Provide the [X, Y] coordinate of the cell's center where the given text is located.  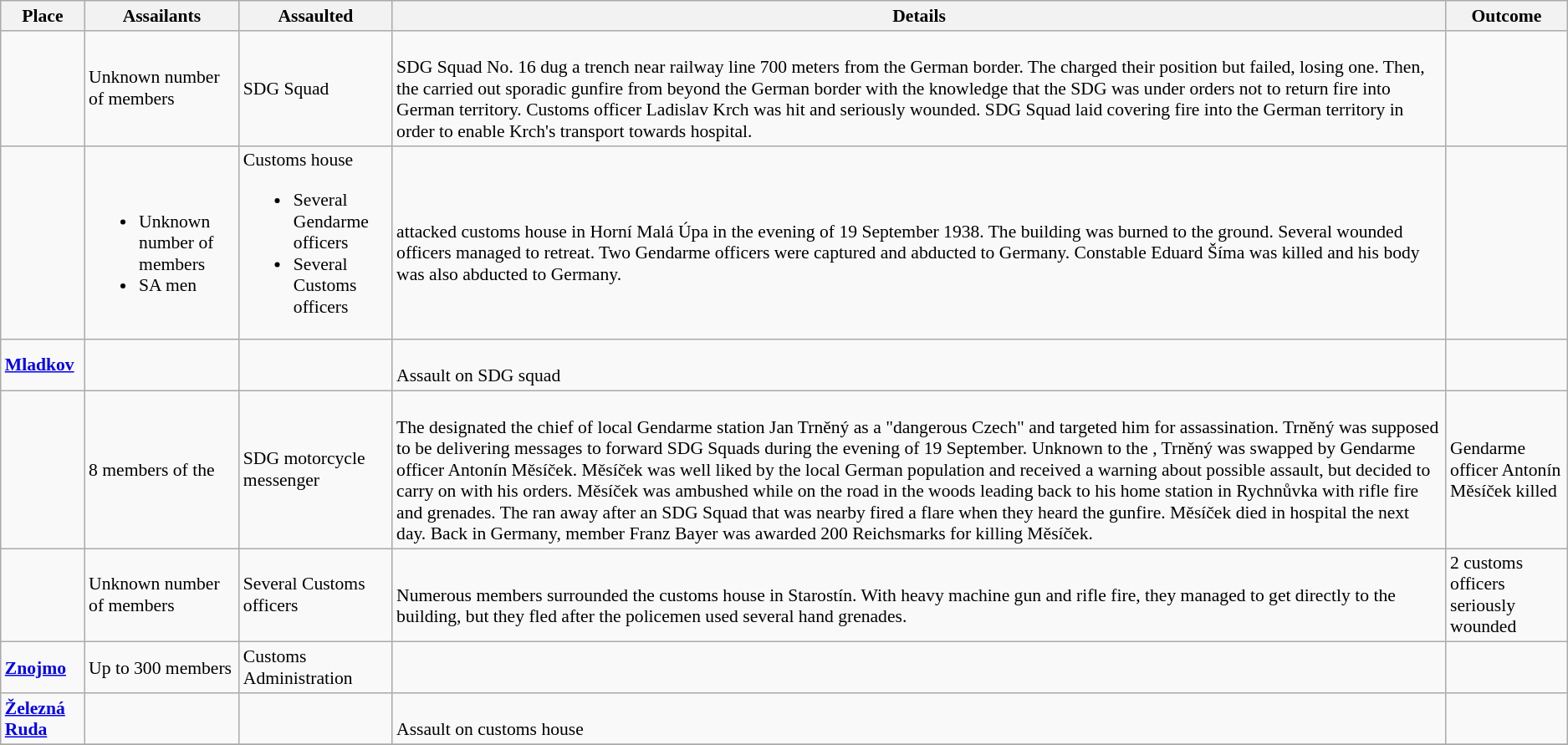
SDG Squad [316, 89]
Assault on customs house [919, 719]
Mladkov [43, 365]
Znojmo [43, 667]
Assailants [162, 16]
Outcome [1507, 16]
Customs Administration [316, 667]
2 customs officers seriously wounded [1507, 595]
Unknown number of membersSA men [162, 242]
Gendarme officer Antonín Měsíček killed [1507, 470]
Up to 300 members [162, 667]
Železná Ruda [43, 719]
Place [43, 16]
8 members of the [162, 470]
Several Customs officers [316, 595]
Assaulted [316, 16]
Assault on SDG squad [919, 365]
SDG motorcycle messenger [316, 470]
Details [919, 16]
Customs houseSeveral Gendarme officersSeveral Customs officers [316, 242]
